Locate the cell with the specified text and output its [X, Y] center coordinate. 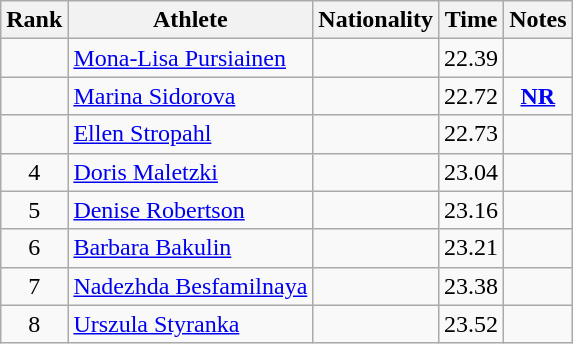
7 [34, 286]
22.39 [472, 58]
8 [34, 324]
23.16 [472, 210]
Marina Sidorova [190, 96]
Doris Maletzki [190, 172]
6 [34, 248]
Nadezhda Besfamilnaya [190, 286]
22.72 [472, 96]
Rank [34, 20]
5 [34, 210]
Denise Robertson [190, 210]
23.21 [472, 248]
Nationality [376, 20]
22.73 [472, 134]
23.04 [472, 172]
23.38 [472, 286]
Ellen Stropahl [190, 134]
Urszula Styranka [190, 324]
Barbara Bakulin [190, 248]
Time [472, 20]
Notes [538, 20]
Mona-Lisa Pursiainen [190, 58]
23.52 [472, 324]
Athlete [190, 20]
4 [34, 172]
NR [538, 96]
